Extract the (x, y) coordinate from the center of the cell holding the provided text.  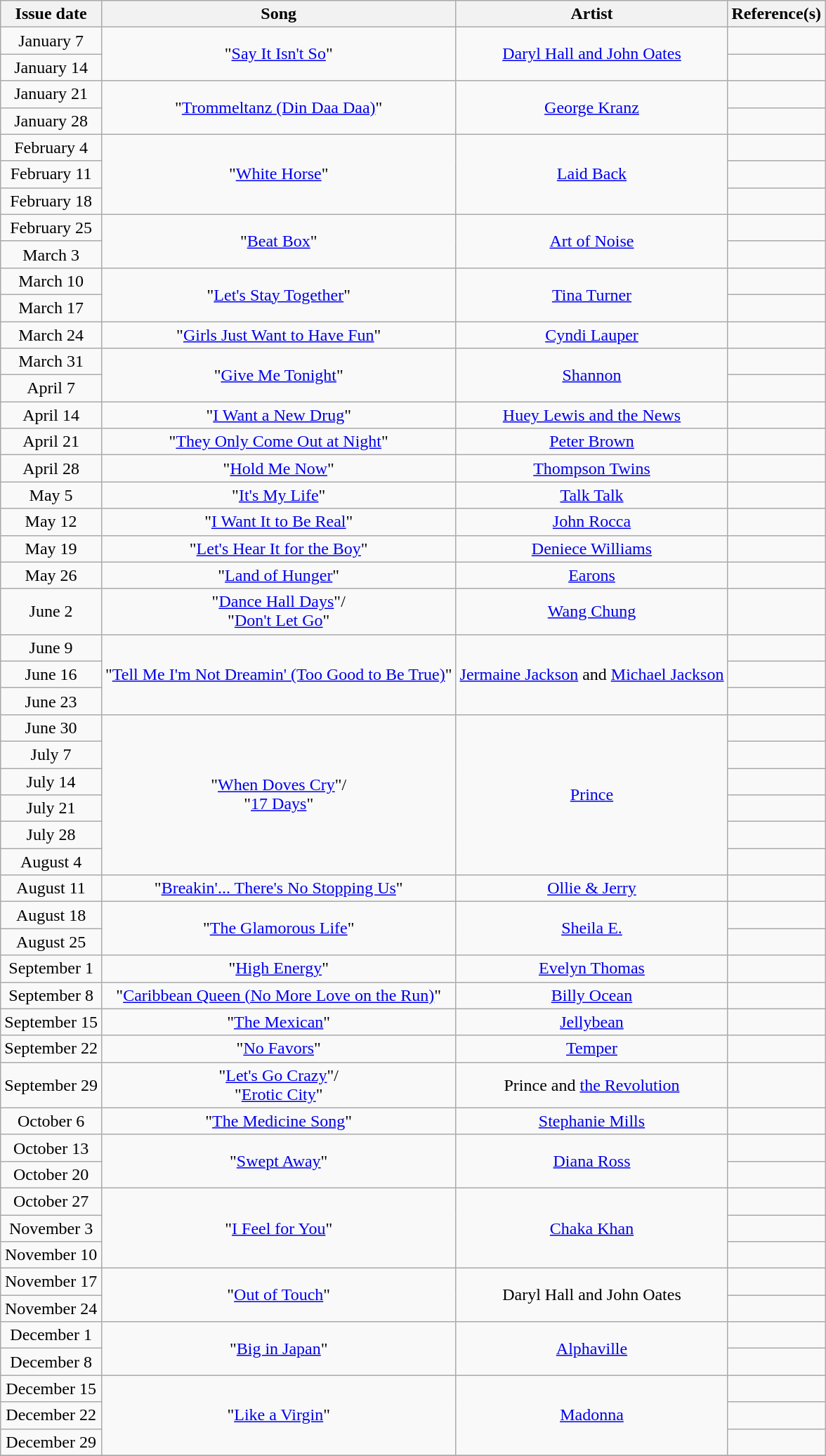
John Rocca (591, 522)
March 3 (51, 254)
"I Want It to Be Real" (278, 522)
September 15 (51, 1022)
August 4 (51, 862)
Sheila E. (591, 929)
January 28 (51, 121)
Temper (591, 1049)
"Breakin'... There's No Stopping Us" (278, 888)
Billy Ocean (591, 995)
"Trommeltanz (Din Daa Daa)" (278, 107)
November 17 (51, 1282)
Artist (591, 14)
May 19 (51, 549)
December 29 (51, 1442)
June 16 (51, 674)
Wang Chung (591, 611)
February 4 (51, 147)
April 28 (51, 468)
October 13 (51, 1148)
February 18 (51, 201)
Earons (591, 575)
March 24 (51, 335)
Madonna (591, 1415)
August 11 (51, 888)
"Land of Hunger" (278, 575)
Peter Brown (591, 442)
"I Feel for You" (278, 1228)
October 27 (51, 1201)
"High Energy" (278, 969)
January 7 (51, 41)
Ollie & Jerry (591, 888)
May 12 (51, 522)
"Let's Stay Together" (278, 294)
"The Mexican" (278, 1022)
"Dance Hall Days"/"Don't Let Go" (278, 611)
Alphaville (591, 1349)
June 30 (51, 728)
December 8 (51, 1362)
"White Horse" (278, 174)
Jermaine Jackson and Michael Jackson (591, 674)
George Kranz (591, 107)
Laid Back (591, 174)
"Swept Away" (278, 1161)
Prince and the Revolution (591, 1084)
Chaka Khan (591, 1228)
"It's My Life" (278, 495)
May 26 (51, 575)
Talk Talk (591, 495)
"No Favors" (278, 1049)
July 7 (51, 754)
"I Want a New Drug" (278, 415)
"Hold Me Now" (278, 468)
"The Glamorous Life" (278, 929)
"Let's Go Crazy"/"Erotic City" (278, 1084)
Issue date (51, 14)
November 24 (51, 1309)
December 1 (51, 1335)
Thompson Twins (591, 468)
"Out of Touch" (278, 1295)
"Big in Japan" (278, 1349)
April 7 (51, 388)
July 21 (51, 808)
"Give Me Tonight" (278, 375)
Tina Turner (591, 294)
February 25 (51, 228)
April 14 (51, 415)
April 21 (51, 442)
Stephanie Mills (591, 1121)
Song (278, 14)
Huey Lewis and the News (591, 415)
Diana Ross (591, 1161)
Reference(s) (777, 14)
Prince (591, 794)
November 10 (51, 1255)
December 15 (51, 1389)
September 1 (51, 969)
November 3 (51, 1228)
Shannon (591, 375)
September 29 (51, 1084)
Jellybean (591, 1022)
January 14 (51, 67)
"Say It Isn't So" (278, 54)
Art of Noise (591, 241)
Deniece Williams (591, 549)
March 31 (51, 362)
"The Medicine Song" (278, 1121)
August 18 (51, 915)
Cyndi Lauper (591, 335)
October 6 (51, 1121)
"Beat Box" (278, 241)
September 8 (51, 995)
September 22 (51, 1049)
"Let's Hear It for the Boy" (278, 549)
July 14 (51, 782)
June 2 (51, 611)
Evelyn Thomas (591, 969)
December 22 (51, 1415)
June 9 (51, 648)
August 25 (51, 942)
"Tell Me I'm Not Dreamin' (Too Good to Be True)" (278, 674)
"When Doves Cry"/"17 Days" (278, 794)
June 23 (51, 701)
"Like a Virgin" (278, 1415)
"They Only Come Out at Night" (278, 442)
July 28 (51, 835)
October 20 (51, 1174)
March 17 (51, 308)
May 5 (51, 495)
"Girls Just Want to Have Fun" (278, 335)
"Caribbean Queen (No More Love on the Run)" (278, 995)
March 10 (51, 281)
January 21 (51, 94)
February 11 (51, 174)
